Scan for the cell matching the given text and deliver its (X, Y) coordinate at center. 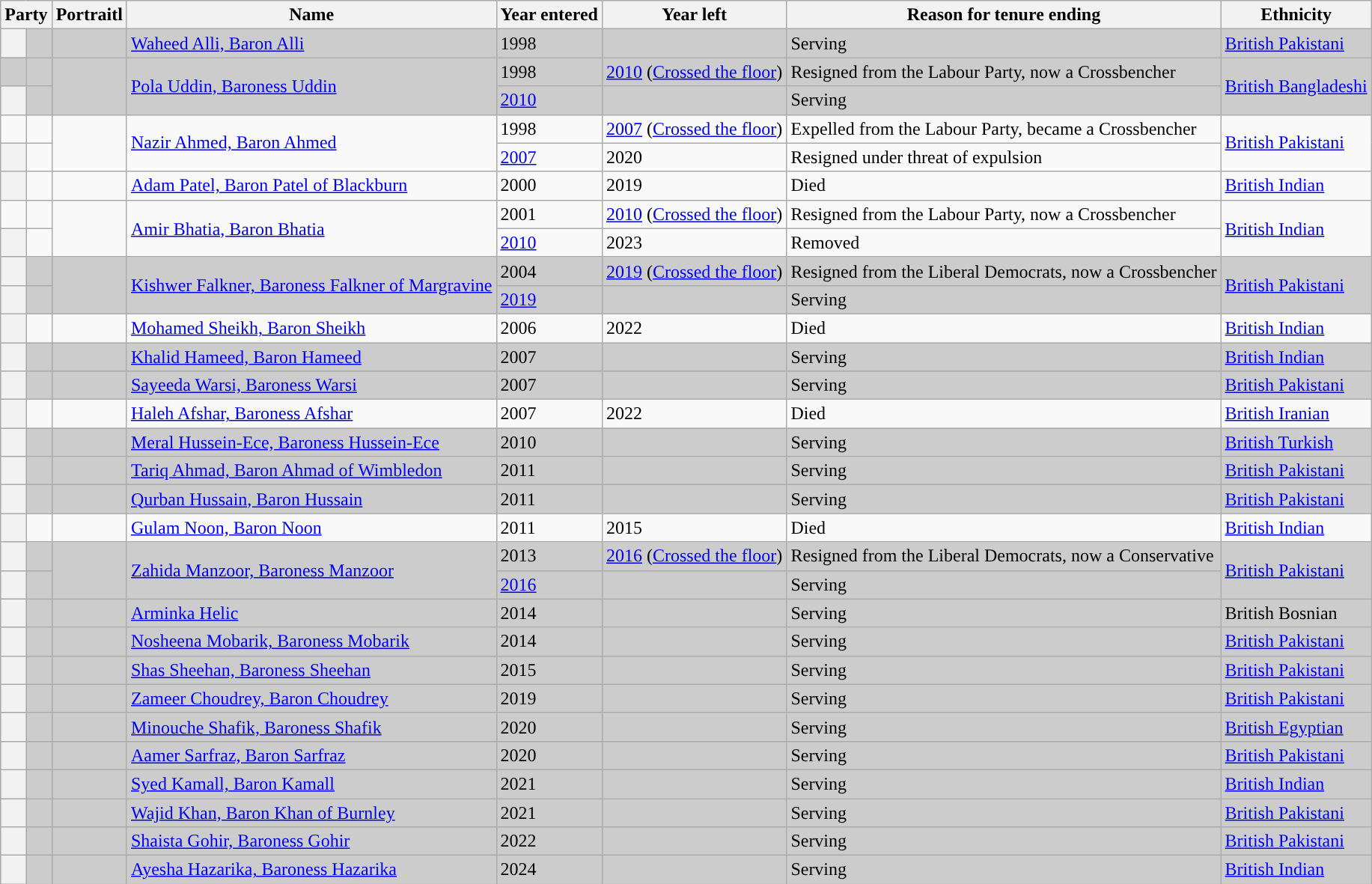
Haleh Afshar, Baroness Afshar (311, 414)
Resigned under threat of expulsion (1004, 157)
2023 (694, 243)
Gulam Noon, Baron Noon (311, 528)
British Bosnian (1296, 613)
Resigned from the Liberal Democrats, now a Crossbencher (1004, 271)
Mohamed Sheikh, Baron Sheikh (311, 328)
Reason for tenure ending (1004, 15)
Nosheena Mobarik, Baroness Mobarik (311, 641)
Shaista Gohir, Baroness Gohir (311, 841)
2024 (549, 870)
Minouche Shafik, Baroness Shafik (311, 727)
Meral Hussein-Ece, Baroness Hussein-Ece (311, 442)
Portraitl (89, 15)
Resigned from the Liberal Democrats, now a Conservative (1004, 556)
Nazir Ahmed, Baron Ahmed (311, 143)
2007 (Crossed the floor) (694, 129)
Syed Kamall, Baron Kamall (311, 784)
Year entered (549, 15)
Qurban Hussain, Baron Hussain (311, 499)
British Iranian (1296, 414)
2000 (549, 186)
Sayeeda Warsi, Baroness Warsi (311, 385)
Amir Bhatia, Baron Bhatia (311, 228)
Pola Uddin, Baroness Uddin (311, 86)
Zameer Choudrey, Baron Choudrey (311, 698)
Kishwer Falkner, Baroness Falkner of Margravine (311, 285)
Arminka Helic (311, 613)
Name (311, 15)
2016 (Crossed the floor) (694, 556)
British Bangladeshi (1296, 86)
Shas Sheehan, Baroness Sheehan (311, 670)
Wajid Khan, Baron Khan of Burnley (311, 812)
British Egyptian (1296, 727)
Tariq Ahmad, Baron Ahmad of Wimbledon (311, 471)
Zahida Manzoor, Baroness Manzoor (311, 570)
2001 (549, 214)
Ethnicity (1296, 15)
Expelled from the Labour Party, became a Crossbencher (1004, 129)
Removed (1004, 243)
2013 (549, 556)
Aamer Sarfraz, Baron Sarfraz (311, 755)
Ayesha Hazarika, Baroness Hazarika (311, 870)
Khalid Hameed, Baron Hameed (311, 357)
Party (26, 15)
2019 (Crossed the floor) (694, 271)
2006 (549, 328)
Year left (694, 15)
British Turkish (1296, 442)
Adam Patel, Baron Patel of Blackburn (311, 186)
2004 (549, 271)
Waheed Alli, Baron Alli (311, 43)
2016 (549, 585)
